Pinpoint the cell where the given text exists, returning its (x, y) midpoint coordinate. 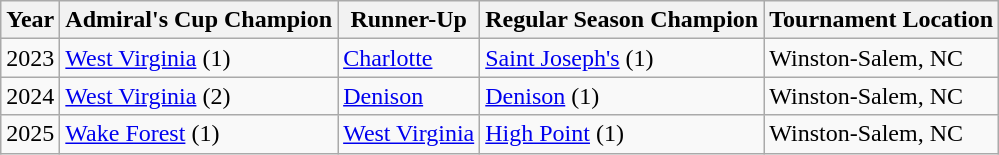
Charlotte (409, 58)
2023 (30, 58)
Runner-Up (409, 20)
Admiral's Cup Champion (199, 20)
2024 (30, 96)
High Point (1) (622, 134)
West Virginia (2) (199, 96)
Saint Joseph's (1) (622, 58)
Wake Forest (1) (199, 134)
2025 (30, 134)
Regular Season Champion (622, 20)
Denison (1) (622, 96)
Year (30, 20)
West Virginia (1) (199, 58)
Tournament Location (882, 20)
Denison (409, 96)
West Virginia (409, 134)
